Output the (X, Y) coordinate of the center of the cell containing the given text.  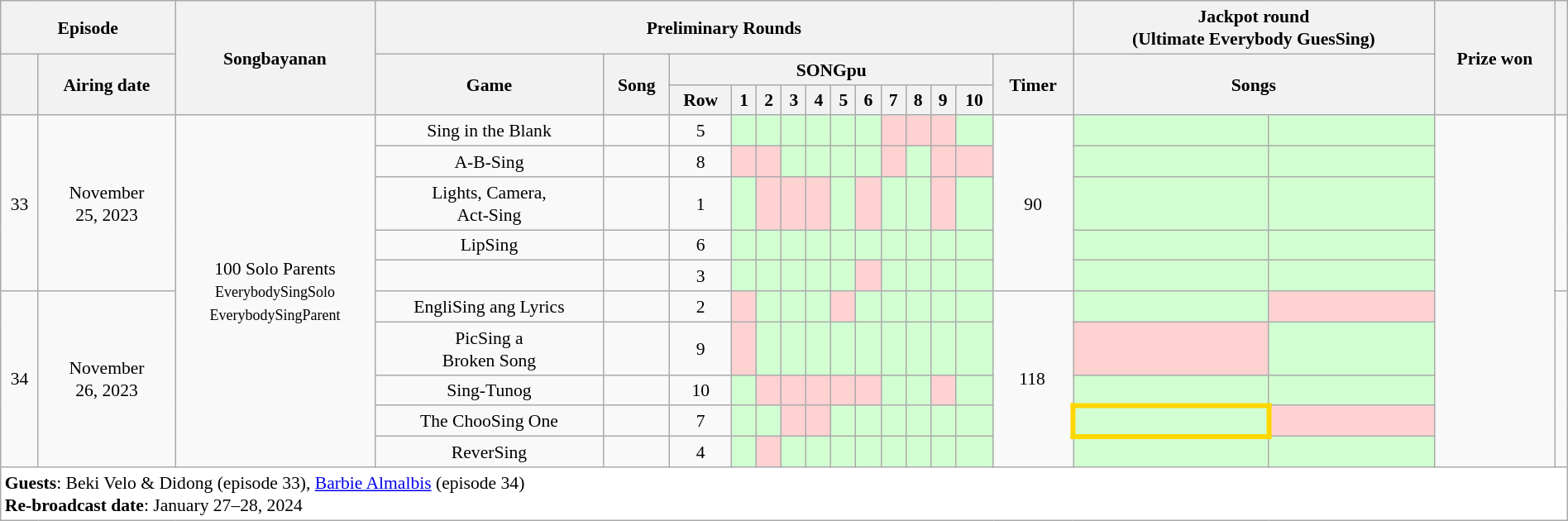
A-B-Sing (489, 162)
EngliSing ang Lyrics (489, 306)
ReverSing (489, 452)
The ChooSing One (489, 422)
Songs (1254, 84)
Row (701, 99)
November25, 2023 (106, 203)
Sing in the Blank (489, 131)
100 Solo ParentsEverybodySingSoloEverybodySingParent (275, 291)
November26, 2023 (106, 379)
Timer (1034, 84)
34 (20, 379)
Songbayanan (275, 58)
Preliminary Rounds (724, 27)
Song (637, 84)
33 (20, 203)
LipSing (489, 245)
118 (1034, 379)
Game (489, 84)
Lights, Camera,Act-Sing (489, 203)
SONGpu (832, 69)
Airing date (106, 84)
Guests: Beki Velo & Didong (episode 33), Barbie Almalbis (episode 34)Re-broadcast date: January 27–28, 2024 (784, 494)
Sing-Tunog (489, 390)
Jackpot round(Ultimate Everybody GuesSing) (1254, 27)
Prize won (1494, 58)
90 (1034, 203)
Episode (88, 27)
PicSing aBroken Song (489, 348)
